From the cell containing the given text, extract its center point as [X, Y] coordinate. 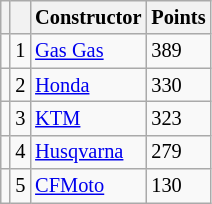
Husqvarna [88, 152]
330 [178, 85]
389 [178, 51]
Gas Gas [88, 51]
CFMoto [88, 186]
Constructor [88, 17]
Honda [88, 85]
323 [178, 118]
1 [20, 51]
KTM [88, 118]
Points [178, 17]
4 [20, 152]
130 [178, 186]
5 [20, 186]
279 [178, 152]
2 [20, 85]
3 [20, 118]
